Detect which cell encompasses the target text, then output its [x, y] center coordinate. 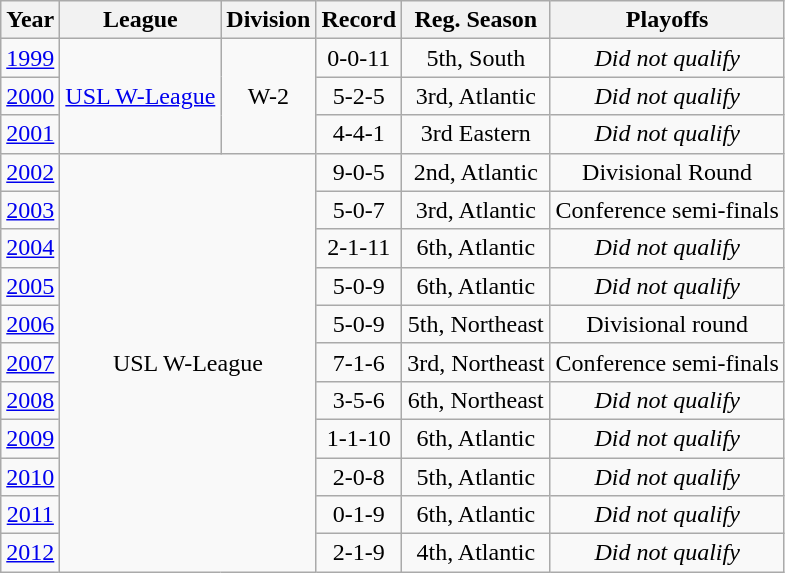
2007 [30, 362]
3rd, Northeast [476, 362]
Record [359, 20]
2-1-11 [359, 248]
League [140, 20]
2-1-9 [359, 553]
Division [268, 20]
2003 [30, 210]
2008 [30, 400]
W-2 [268, 96]
Year [30, 20]
2004 [30, 248]
Divisional Round [667, 172]
Playoffs [667, 20]
7-1-6 [359, 362]
0-0-11 [359, 58]
9-0-5 [359, 172]
5th, Northeast [476, 324]
2001 [30, 134]
1999 [30, 58]
4th, Atlantic [476, 553]
0-1-9 [359, 515]
2005 [30, 286]
4-4-1 [359, 134]
5-2-5 [359, 96]
2011 [30, 515]
Divisional round [667, 324]
3-5-6 [359, 400]
2-0-8 [359, 477]
1-1-10 [359, 438]
2002 [30, 172]
2009 [30, 438]
Reg. Season [476, 20]
5th, Atlantic [476, 477]
2006 [30, 324]
2nd, Atlantic [476, 172]
2010 [30, 477]
2012 [30, 553]
5th, South [476, 58]
2000 [30, 96]
3rd Eastern [476, 134]
5-0-7 [359, 210]
6th, Northeast [476, 400]
